Determine the (x, y) coordinate at the center of the cell enclosing the given text.  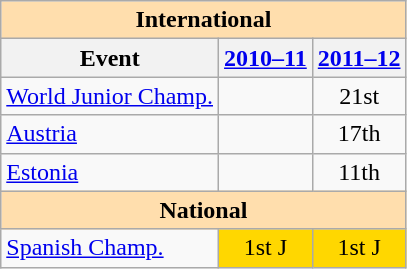
International (204, 20)
Estonia (110, 172)
World Junior Champ. (110, 96)
17th (359, 134)
11th (359, 172)
National (204, 210)
Austria (110, 134)
21st (359, 96)
Event (110, 58)
2010–11 (266, 58)
2011–12 (359, 58)
Spanish Champ. (110, 248)
